Pinpoint the cell where the given text exists, returning its [x, y] midpoint coordinate. 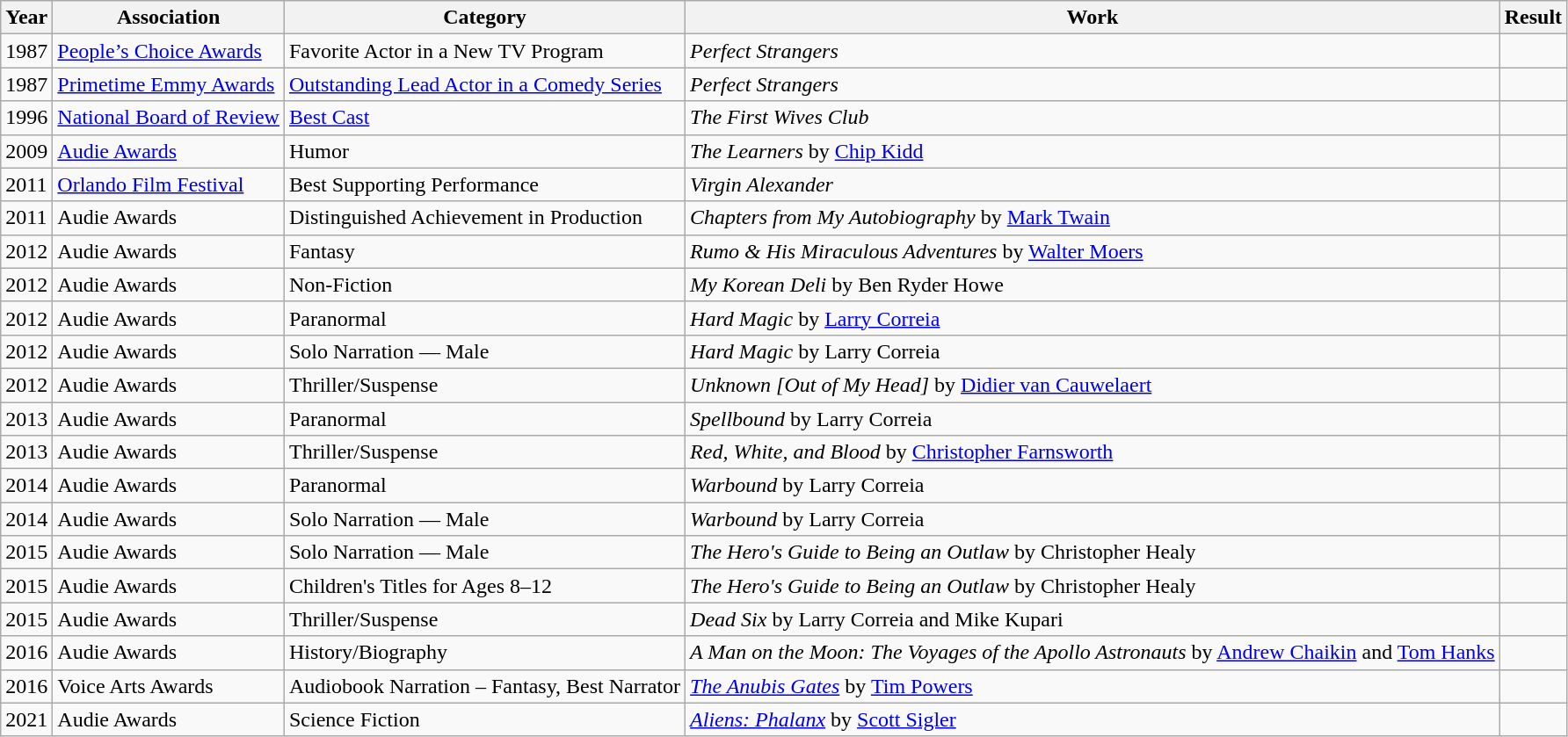
Association [169, 18]
The Learners by Chip Kidd [1093, 151]
The Anubis Gates by Tim Powers [1093, 686]
Spellbound by Larry Correia [1093, 419]
Favorite Actor in a New TV Program [484, 51]
Chapters from My Autobiography by Mark Twain [1093, 218]
Audiobook Narration – Fantasy, Best Narrator [484, 686]
Unknown [Out of My Head] by Didier van Cauwelaert [1093, 385]
Result [1533, 18]
Voice Arts Awards [169, 686]
Best Supporting Performance [484, 184]
2021 [26, 719]
Best Cast [484, 118]
Outstanding Lead Actor in a Comedy Series [484, 84]
Category [484, 18]
Humor [484, 151]
People’s Choice Awards [169, 51]
Primetime Emmy Awards [169, 84]
Rumo & His Miraculous Adventures by Walter Moers [1093, 251]
1996 [26, 118]
National Board of Review [169, 118]
My Korean Deli by Ben Ryder Howe [1093, 285]
Science Fiction [484, 719]
Distinguished Achievement in Production [484, 218]
2009 [26, 151]
Work [1093, 18]
History/Biography [484, 653]
Year [26, 18]
Children's Titles for Ages 8–12 [484, 586]
A Man on the Moon: The Voyages of the Apollo Astronauts by Andrew Chaikin and Tom Hanks [1093, 653]
Dead Six by Larry Correia and Mike Kupari [1093, 619]
Orlando Film Festival [169, 184]
Virgin Alexander [1093, 184]
The First Wives Club [1093, 118]
Aliens: Phalanx by Scott Sigler [1093, 719]
Non-Fiction [484, 285]
Fantasy [484, 251]
Red, White, and Blood by Christopher Farnsworth [1093, 452]
